Return the (x, y) coordinate for the center point of the cell that contains the specified text.  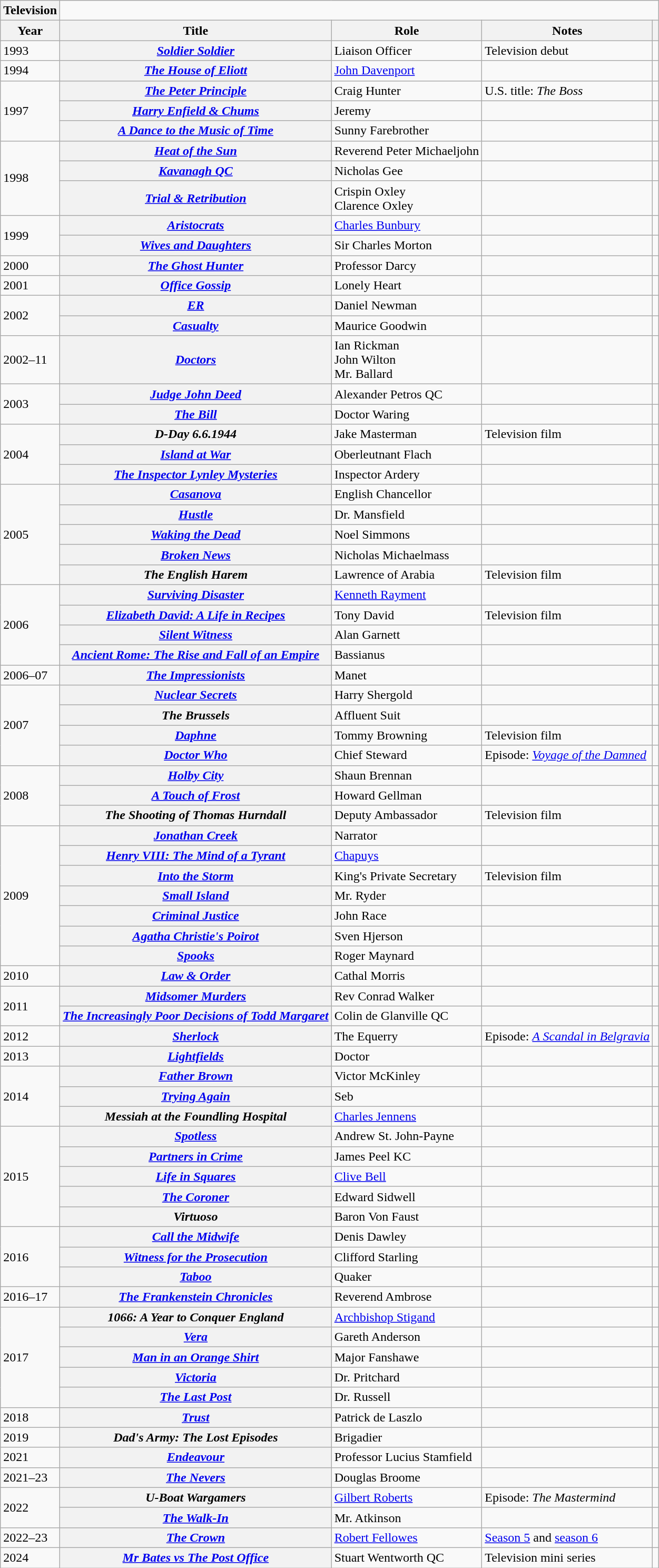
Tommy Browning (407, 735)
Reverend Peter Michaeljohn (407, 151)
Television debut (567, 51)
Professor Darcy (407, 265)
Jake Masterman (407, 434)
Clive Bell (407, 1176)
Season 5 and season 6 (567, 1537)
Dad's Army: The Lost Episodes (196, 1437)
Waking the Dead (196, 534)
Charles Jennens (407, 1116)
Deputy Ambassador (407, 815)
1998 (31, 178)
2007 (31, 725)
Nuclear Secrets (196, 695)
Elizabeth David: A Life in Recipes (196, 615)
Partners in Crime (196, 1156)
Wives and Daughters (196, 245)
The Last Post (196, 1397)
2016 (31, 1257)
Jeremy (407, 111)
The Coroner (196, 1196)
Dr. Pritchard (407, 1377)
Spotless (196, 1136)
1999 (31, 235)
The House of Eliott (196, 71)
2001 (31, 286)
Crispin OxleyClarence Oxley (407, 198)
Oberleutnant Flach (407, 454)
Kavanagh QC (196, 171)
Agatha Christie's Poirot (196, 936)
Lonely Heart (407, 286)
Mr. Ryder (407, 895)
2011 (31, 1006)
Affluent Suit (407, 715)
2015 (31, 1176)
2004 (31, 454)
Roger Maynard (407, 956)
Baron Von Faust (407, 1216)
2008 (31, 795)
Howard Gellman (407, 795)
Law & Order (196, 976)
Nicholas Gee (407, 171)
2022–23 (31, 1537)
Trust (196, 1417)
U.S. title: The Boss (567, 91)
2017 (31, 1357)
The Impressionists (196, 675)
Notes (567, 31)
Nicholas Michaelmass (407, 554)
Office Gossip (196, 286)
Andrew St. John-Payne (407, 1136)
Messiah at the Foundling Hospital (196, 1116)
2019 (31, 1437)
Ancient Rome: The Rise and Fall of an Empire (196, 655)
ER (196, 306)
Liaison Officer (407, 51)
Man in an Orange Shirt (196, 1357)
Small Island (196, 895)
1994 (31, 71)
Charles Bunbury (407, 225)
Life in Squares (196, 1176)
Alexander Petros QC (407, 394)
Clifford Starling (407, 1257)
Episode: The Mastermind (567, 1497)
Brigadier (407, 1437)
The Peter Principle (196, 91)
Hustle (196, 514)
The Inspector Lynley Mysteries (196, 474)
2003 (31, 404)
Surviving Disaster (196, 595)
2000 (31, 265)
Dr. Mansfield (407, 514)
Archbishop Stigand (407, 1317)
Virtuoso (196, 1216)
Doctor Waring (407, 414)
Sunny Farebrother (407, 131)
Rev Conrad Walker (407, 996)
Dr. Russell (407, 1397)
1997 (31, 111)
Lawrence of Arabia (407, 574)
2006–07 (31, 675)
2013 (31, 1056)
1066: A Year to Conquer England (196, 1317)
Inspector Ardery (407, 474)
Sven Hjerson (407, 936)
Denis Dawley (407, 1236)
Jonathan Creek (196, 835)
Silent Witness (196, 635)
Endeavour (196, 1457)
Mr. Atkinson (407, 1517)
Heat of the Sun (196, 151)
Harry Shergold (407, 695)
2024 (31, 1557)
A Touch of Frost (196, 795)
Bassianus (407, 655)
Mr Bates vs The Post Office (196, 1557)
Spooks (196, 956)
Robert Fellowes (407, 1537)
Role (407, 31)
Cathal Morris (407, 976)
Soldier Soldier (196, 51)
Year (31, 31)
Colin de Glanville QC (407, 1016)
Gareth Anderson (407, 1337)
Doctor (407, 1056)
The English Harem (196, 574)
Holby City (196, 775)
Professor Lucius Stamfield (407, 1457)
Midsomer Murders (196, 996)
U-Boat Wargamers (196, 1497)
The Walk-In (196, 1517)
Shaun Brennan (407, 775)
Episode: Voyage of the Damned (567, 755)
Alan Garnett (407, 635)
Television (31, 11)
2021 (31, 1457)
2018 (31, 1417)
2022 (31, 1507)
Call the Midwife (196, 1236)
Lightfields (196, 1056)
Casanova (196, 494)
Harry Enfield & Chums (196, 111)
Ian RickmanJohn WiltonMr. Ballard (407, 360)
Victoria (196, 1377)
Reverend Ambrose (407, 1297)
English Chancellor (407, 494)
The Frankenstein Chronicles (196, 1297)
Gilbert Roberts (407, 1497)
Douglas Broome (407, 1477)
2010 (31, 976)
Broken News (196, 554)
2009 (31, 895)
Sherlock (196, 1036)
Kenneth Rayment (407, 595)
Taboo (196, 1277)
Henry VIII: The Mind of a Tyrant (196, 855)
Manet (407, 675)
2016–17 (31, 1297)
Seb (407, 1096)
Witness for the Prosecution (196, 1257)
The Nevers (196, 1477)
The Bill (196, 414)
Casualty (196, 326)
Island at War (196, 454)
Narrator (407, 835)
Trial & Retribution (196, 198)
The Brussels (196, 715)
Criminal Justice (196, 916)
Episode: A Scandal in Belgravia (567, 1036)
D-Day 6.6.1944 (196, 434)
2002 (31, 316)
Victor McKinley (407, 1076)
Maurice Goodwin (407, 326)
The Ghost Hunter (196, 265)
Tony David (407, 615)
Father Brown (196, 1076)
Aristocrats (196, 225)
Chapuys (407, 855)
2005 (31, 534)
Judge John Deed (196, 394)
The Equerry (407, 1036)
The Crown (196, 1537)
Television mini series (567, 1557)
Title (196, 31)
James Peel KC (407, 1156)
Chief Steward (407, 755)
Patrick de Laszlo (407, 1417)
Daphne (196, 735)
2014 (31, 1096)
Vera (196, 1337)
2006 (31, 625)
Quaker (407, 1277)
Noel Simmons (407, 534)
1993 (31, 51)
A Dance to the Music of Time (196, 131)
The Increasingly Poor Decisions of Todd Margaret (196, 1016)
Daniel Newman (407, 306)
Stuart Wentworth QC (407, 1557)
Into the Storm (196, 875)
King's Private Secretary (407, 875)
John Davenport (407, 71)
Sir Charles Morton (407, 245)
2002–11 (31, 360)
Doctor Who (196, 755)
Doctors (196, 360)
2021–23 (31, 1477)
Edward Sidwell (407, 1196)
John Race (407, 916)
Major Fanshawe (407, 1357)
2012 (31, 1036)
Craig Hunter (407, 91)
Trying Again (196, 1096)
The Shooting of Thomas Hurndall (196, 815)
